Find where the given text appears and provide that cell's center as [x, y] coordinate. 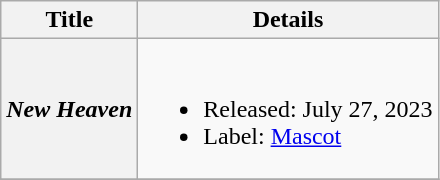
Released: July 27, 2023Label: Mascot [288, 109]
New Heaven [70, 109]
Title [70, 20]
Details [288, 20]
